Determine the (x, y) coordinate at the center of the cell enclosing the given text.  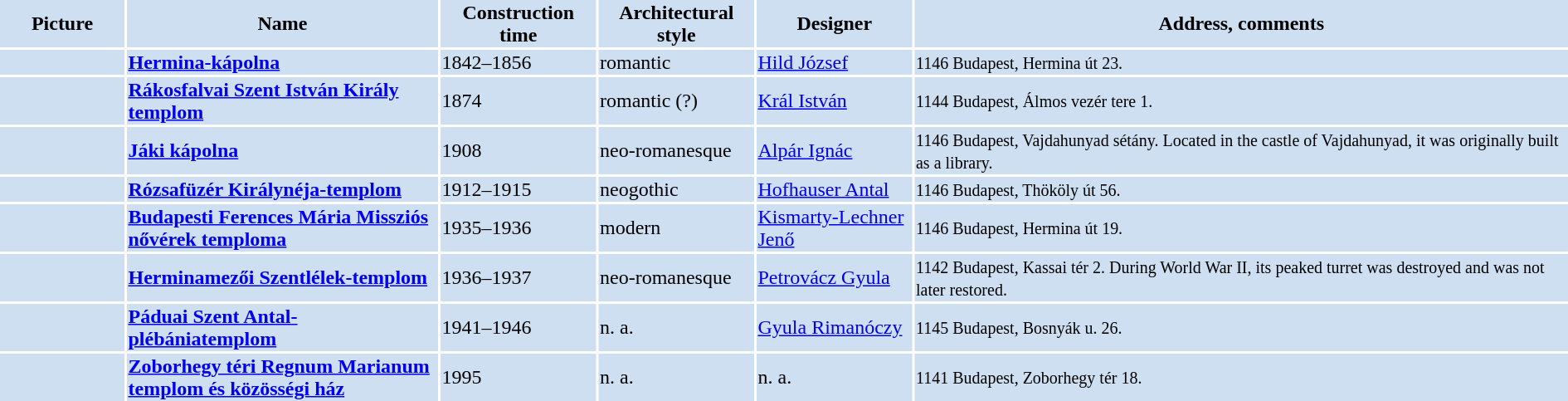
Hermina-kápolna (282, 62)
Zoborhegy téri Regnum Marianum templom és közösségi ház (282, 377)
1144 Budapest, Álmos vezér tere 1. (1241, 101)
1146 Budapest, Thököly út 56. (1241, 189)
1145 Budapest, Bosnyák u. 26. (1241, 327)
Picture (62, 23)
Páduai Szent Antal-plébániatemplom (282, 327)
Hild József (835, 62)
1936–1937 (519, 277)
Petrovácz Gyula (835, 277)
1912–1915 (519, 189)
Gyula Rimanóczy (835, 327)
1995 (519, 377)
Name (282, 23)
romantic (677, 62)
Architectural style (677, 23)
1146 Budapest, Hermina út 23. (1241, 62)
1146 Budapest, Vajdahunyad sétány. Located in the castle of Vajdahunyad, it was originally built as a library. (1241, 151)
1842–1856 (519, 62)
Kismarty-Lechner Jenő (835, 227)
1941–1946 (519, 327)
Rákosfalvai Szent István Király templom (282, 101)
romantic (?) (677, 101)
neogothic (677, 189)
Král István (835, 101)
1146 Budapest, Hermina út 19. (1241, 227)
1874 (519, 101)
Hofhauser Antal (835, 189)
Construction time (519, 23)
1142 Budapest, Kassai tér 2. During World War II, its peaked turret was destroyed and was not later restored. (1241, 277)
1141 Budapest, Zoborhegy tér 18. (1241, 377)
Alpár Ignác (835, 151)
Jáki kápolna (282, 151)
Budapesti Ferences Mária Missziós nővérek temploma (282, 227)
1935–1936 (519, 227)
Address, comments (1241, 23)
Designer (835, 23)
modern (677, 227)
1908 (519, 151)
Herminamezői Szentlélek-templom (282, 277)
Rózsafüzér Királynéja-templom (282, 189)
